Return [x, y] of the center of cell containing provided text 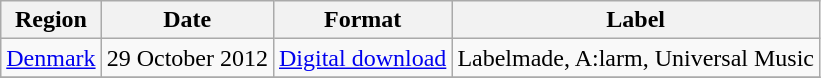
Date [187, 20]
Labelmade, A:larm, Universal Music [636, 58]
Region [51, 20]
Denmark [51, 58]
Format [362, 20]
Label [636, 20]
Digital download [362, 58]
29 October 2012 [187, 58]
